Pinpoint the cell where the given text exists, returning its [X, Y] midpoint coordinate. 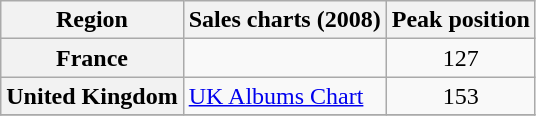
UK Albums Chart [284, 96]
153 [460, 96]
Region [92, 20]
Peak position [460, 20]
United Kingdom [92, 96]
Sales charts (2008) [284, 20]
France [92, 58]
127 [460, 58]
